Identify which cell holds the provided text, then report its [x, y] central coordinate. 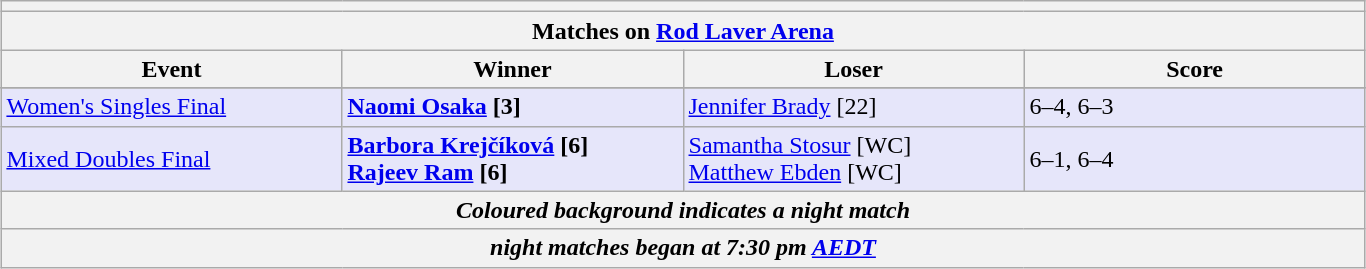
Score [1194, 69]
Barbora Krejčíková [6] Rajeev Ram [6] [512, 158]
6–1, 6–4 [1194, 158]
Coloured background indicates a night match [683, 210]
Jennifer Brady [22] [854, 107]
Loser [854, 69]
Naomi Osaka [3] [512, 107]
Samantha Stosur [WC] Matthew Ebden [WC] [854, 158]
Mixed Doubles Final [172, 158]
Matches on Rod Laver Arena [683, 31]
Women's Singles Final [172, 107]
Event [172, 69]
night matches began at 7:30 pm AEDT [683, 248]
6–4, 6–3 [1194, 107]
Winner [512, 69]
